Output the [x, y] coordinate of the center of the cell containing the given text.  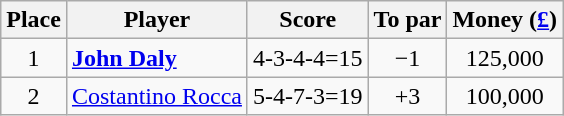
100,000 [505, 96]
−1 [408, 58]
125,000 [505, 58]
2 [34, 96]
4-3-4-4=15 [308, 58]
Costantino Rocca [156, 96]
5-4-7-3=19 [308, 96]
Player [156, 20]
1 [34, 58]
+3 [408, 96]
To par [408, 20]
Score [308, 20]
Place [34, 20]
John Daly [156, 58]
Money (£) [505, 20]
